From the cell containing the given text, extract its center point as [x, y] coordinate. 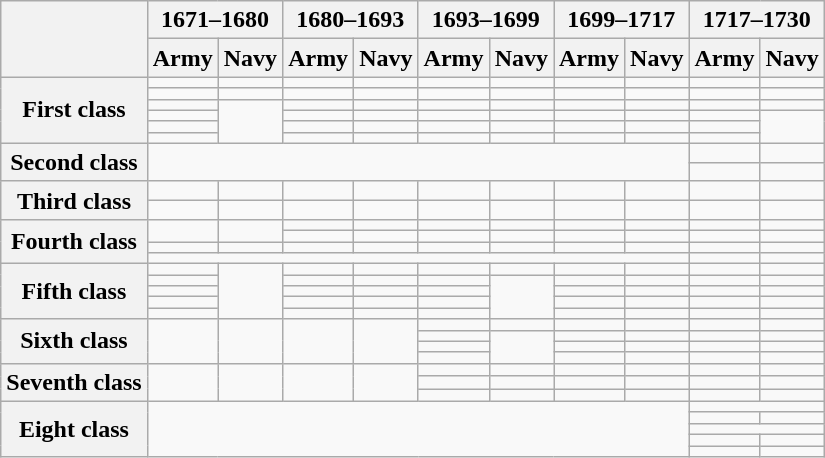
1680–1693 [350, 20]
First class [74, 110]
Third class [74, 200]
1717–1730 [756, 20]
Fifth class [74, 292]
Second class [74, 162]
1693–1699 [486, 20]
1699–1717 [622, 20]
Fourth class [74, 241]
Sixth class [74, 341]
1671–1680 [214, 20]
Eight class [74, 428]
Seventh class [74, 382]
